Determine the [X, Y] coordinate at the center of the cell enclosing the given text.  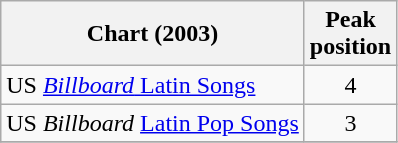
US Billboard Latin Pop Songs [153, 123]
3 [350, 123]
Peakposition [350, 34]
Chart (2003) [153, 34]
US Billboard Latin Songs [153, 85]
4 [350, 85]
